Pinpoint the cell where the given text exists, returning its (x, y) midpoint coordinate. 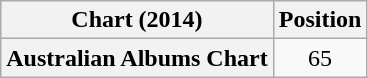
Australian Albums Chart (137, 58)
Position (320, 20)
Chart (2014) (137, 20)
65 (320, 58)
